Capture the cell that displays the provided text and extract its (X, Y) central coordinate. 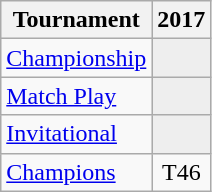
Championship (76, 58)
2017 (182, 20)
T46 (182, 172)
Champions (76, 172)
Match Play (76, 96)
Invitational (76, 134)
Tournament (76, 20)
